Detect which cell encompasses the target text, then output its [x, y] center coordinate. 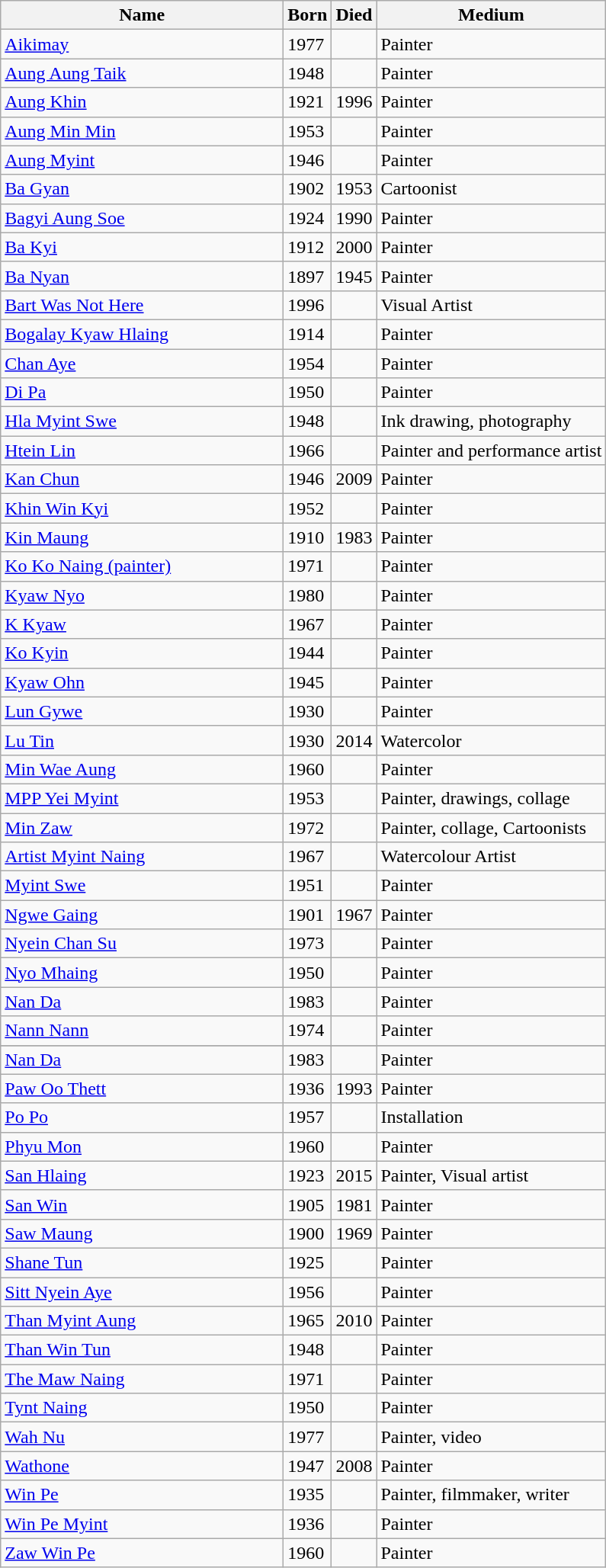
MPP Yei Myint [142, 798]
Than Win Tun [142, 1350]
Painter, collage, Cartoonists [491, 827]
Nyo Mhaing [142, 973]
Sitt Nyein Aye [142, 1292]
Aung Myint [142, 160]
1972 [308, 827]
1897 [308, 276]
Installation [491, 1117]
Kan Chun [142, 479]
1990 [354, 218]
1947 [308, 1466]
Than Myint Aung [142, 1321]
Hla Myint Swe [142, 422]
K Kyaw [142, 624]
Saw Maung [142, 1233]
1952 [308, 508]
Painter, filmmaker, writer [491, 1495]
Ink drawing, photography [491, 422]
Tynt Naing [142, 1408]
Ko Kyin [142, 653]
Died [354, 15]
Cartoonist [491, 189]
Ba Nyan [142, 276]
Name [142, 15]
1921 [308, 102]
2014 [354, 740]
2010 [354, 1321]
Chan Aye [142, 364]
Bart Was Not Here [142, 305]
1981 [354, 1204]
Wathone [142, 1466]
2015 [354, 1175]
Nyein Chan Su [142, 944]
Watercolour Artist [491, 857]
Artist Myint Naing [142, 857]
1923 [308, 1175]
Phyu Mon [142, 1146]
Bagyi Aung Soe [142, 218]
1944 [308, 653]
1957 [308, 1117]
Medium [491, 15]
1966 [308, 451]
San Hlaing [142, 1175]
Lu Tin [142, 740]
Watercolor [491, 740]
Ngwe Gaing [142, 915]
Kin Maung [142, 537]
2000 [354, 247]
Paw Oo Thett [142, 1089]
Painter, video [491, 1437]
1910 [308, 537]
1973 [308, 944]
Zaw Win Pe [142, 1553]
2009 [354, 479]
Myint Swe [142, 886]
Nann Nann [142, 1031]
Shane Tun [142, 1262]
1900 [308, 1233]
1965 [308, 1321]
Win Pe Myint [142, 1524]
1902 [308, 189]
Win Pe [142, 1495]
1969 [354, 1233]
Kyaw Ohn [142, 682]
1956 [308, 1292]
Aung Min Min [142, 131]
1901 [308, 915]
1993 [354, 1089]
Di Pa [142, 393]
2008 [354, 1466]
1914 [308, 334]
1912 [308, 247]
Po Po [142, 1117]
Ba Kyi [142, 247]
1974 [308, 1031]
Wah Nu [142, 1437]
Aung Aung Taik [142, 73]
1954 [308, 364]
1905 [308, 1204]
Htein Lin [142, 451]
The Maw Naing [142, 1379]
Lun Gywe [142, 711]
Born [308, 15]
1951 [308, 886]
Painter and performance artist [491, 451]
1924 [308, 218]
Aikimay [142, 44]
Min Zaw [142, 827]
Bogalay Kyaw Hlaing [142, 334]
Visual Artist [491, 305]
1925 [308, 1262]
Ba Gyan [142, 189]
Min Wae Aung [142, 769]
1980 [308, 595]
Khin Win Kyi [142, 508]
San Win [142, 1204]
Kyaw Nyo [142, 595]
1935 [308, 1495]
Painter, Visual artist [491, 1175]
Painter, drawings, collage [491, 798]
Aung Khin [142, 102]
Ko Ko Naing (painter) [142, 566]
